Extract the [X, Y] coordinate from the center of the cell holding the provided text.  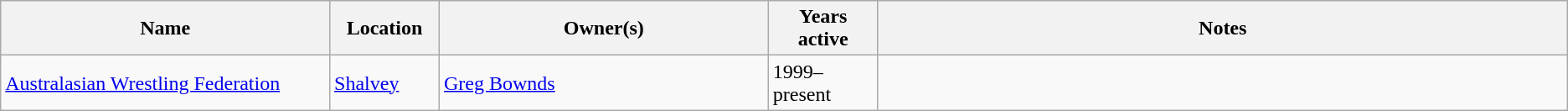
1999–present [823, 82]
Location [385, 29]
Greg Bownds [603, 82]
Name [166, 29]
Australasian Wrestling Federation [166, 82]
Owner(s) [603, 29]
Shalvey [385, 82]
Years active [823, 29]
Notes [1223, 29]
